Return [x, y] of the center of cell containing provided text 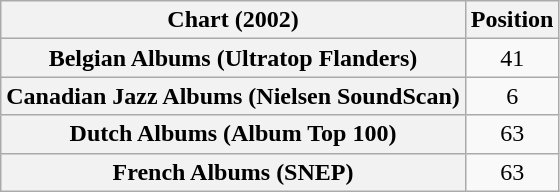
Dutch Albums (Album Top 100) [234, 134]
French Albums (SNEP) [234, 172]
41 [512, 58]
Chart (2002) [234, 20]
6 [512, 96]
Belgian Albums (Ultratop Flanders) [234, 58]
Position [512, 20]
Canadian Jazz Albums (Nielsen SoundScan) [234, 96]
